From the cell containing the given text, extract its center point as (x, y) coordinate. 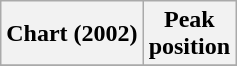
Peakposition (189, 34)
Chart (2002) (72, 34)
